For the text-containing cell, return its midpoint in [X, Y] coordinate format. 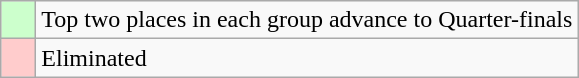
Eliminated [307, 58]
Top two places in each group advance to Quarter-finals [307, 20]
